Capture the cell that displays the provided text and extract its [X, Y] central coordinate. 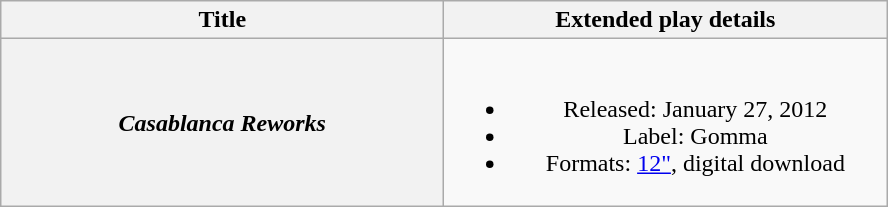
Extended play details [666, 20]
Title [222, 20]
Released: January 27, 2012Label: GommaFormats: 12", digital download [666, 122]
Casablanca Reworks [222, 122]
